Extract the (X, Y) coordinate from the center of the cell holding the provided text.  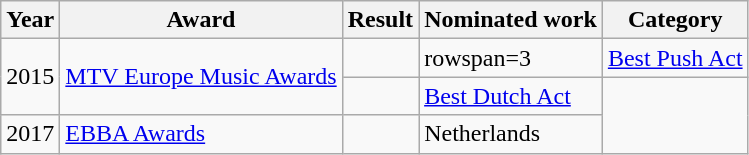
2017 (30, 134)
Netherlands (511, 134)
Best Push Act (675, 58)
Nominated work (511, 20)
Year (30, 20)
Result (380, 20)
EBBA Awards (201, 134)
Award (201, 20)
rowspan=3 (511, 58)
Best Dutch Act (511, 96)
2015 (30, 77)
MTV Europe Music Awards (201, 77)
Category (675, 20)
